Find where the given text appears and provide that cell's center as (x, y) coordinate. 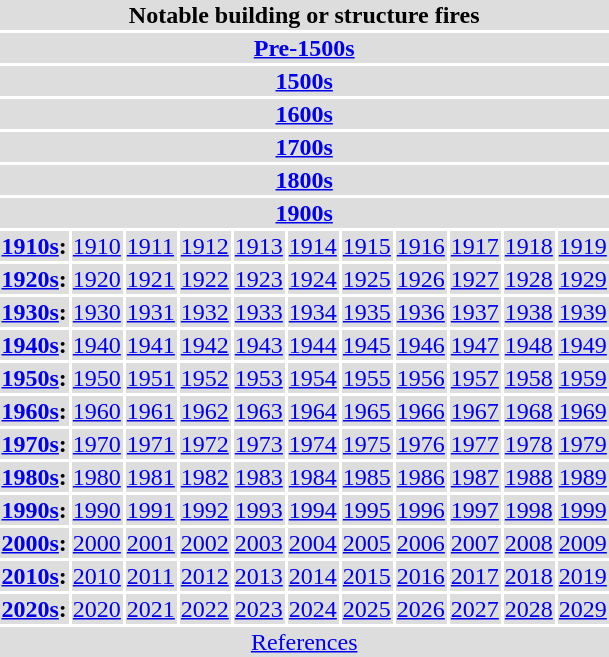
1984 (312, 477)
1938 (528, 312)
1928 (528, 279)
1920s: (34, 279)
1941 (150, 345)
2017 (474, 576)
1920 (96, 279)
1963 (258, 411)
1955 (366, 378)
2020s: (34, 609)
1930s: (34, 312)
1975 (366, 444)
1972 (204, 444)
1969 (582, 411)
Pre-1500s (304, 48)
1989 (582, 477)
1917 (474, 246)
1970 (96, 444)
1950 (96, 378)
1958 (528, 378)
1962 (204, 411)
1970s: (34, 444)
1600s (304, 114)
1960 (96, 411)
1910 (96, 246)
2005 (366, 543)
2015 (366, 576)
1933 (258, 312)
1968 (528, 411)
1980s: (34, 477)
1980 (96, 477)
1940s: (34, 345)
2008 (528, 543)
1996 (420, 510)
1990 (96, 510)
1950s: (34, 378)
2023 (258, 609)
2026 (420, 609)
1956 (420, 378)
1913 (258, 246)
Notable building or structure fires (304, 15)
2025 (366, 609)
1992 (204, 510)
1937 (474, 312)
1961 (150, 411)
1936 (420, 312)
1986 (420, 477)
1943 (258, 345)
1942 (204, 345)
2016 (420, 576)
2027 (474, 609)
1974 (312, 444)
1985 (366, 477)
2011 (150, 576)
1931 (150, 312)
1976 (420, 444)
1998 (528, 510)
2028 (528, 609)
1935 (366, 312)
2007 (474, 543)
2004 (312, 543)
1951 (150, 378)
2019 (582, 576)
1947 (474, 345)
1910s: (34, 246)
1930 (96, 312)
2000 (96, 543)
1911 (150, 246)
1939 (582, 312)
2006 (420, 543)
1988 (528, 477)
1991 (150, 510)
2020 (96, 609)
2022 (204, 609)
1922 (204, 279)
2010s: (34, 576)
2014 (312, 576)
1948 (528, 345)
1925 (366, 279)
2000s: (34, 543)
2001 (150, 543)
1993 (258, 510)
1949 (582, 345)
1978 (528, 444)
2029 (582, 609)
1979 (582, 444)
1934 (312, 312)
1919 (582, 246)
1971 (150, 444)
References (304, 642)
2010 (96, 576)
2013 (258, 576)
1966 (420, 411)
1500s (304, 81)
2018 (528, 576)
2012 (204, 576)
2009 (582, 543)
1997 (474, 510)
1927 (474, 279)
1983 (258, 477)
1995 (366, 510)
1987 (474, 477)
1926 (420, 279)
1960s: (34, 411)
1923 (258, 279)
1945 (366, 345)
1916 (420, 246)
1957 (474, 378)
1921 (150, 279)
1912 (204, 246)
1954 (312, 378)
1977 (474, 444)
1959 (582, 378)
2024 (312, 609)
1981 (150, 477)
1999 (582, 510)
1952 (204, 378)
2002 (204, 543)
1964 (312, 411)
2003 (258, 543)
1932 (204, 312)
1914 (312, 246)
1800s (304, 180)
1982 (204, 477)
1967 (474, 411)
1965 (366, 411)
1924 (312, 279)
1990s: (34, 510)
1918 (528, 246)
1946 (420, 345)
1973 (258, 444)
1700s (304, 147)
1929 (582, 279)
2021 (150, 609)
1915 (366, 246)
1944 (312, 345)
1953 (258, 378)
1940 (96, 345)
1994 (312, 510)
1900s (304, 213)
